Output the (x, y) coordinate of the center of the cell containing the given text.  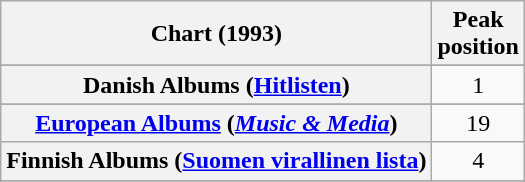
Peakposition (478, 34)
19 (478, 123)
Chart (1993) (216, 34)
4 (478, 161)
Finnish Albums (Suomen virallinen lista) (216, 161)
European Albums (Music & Media) (216, 123)
Danish Albums (Hitlisten) (216, 85)
1 (478, 85)
